Provide the (x, y) coordinate of the cell's center where the given text is located.  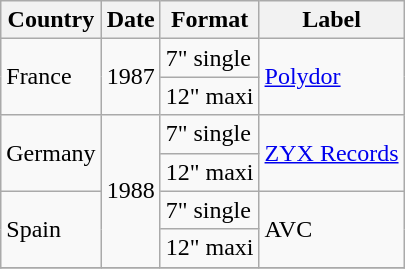
1987 (130, 77)
Germany (51, 153)
ZYX Records (332, 153)
Polydor (332, 77)
Country (51, 20)
Date (130, 20)
Format (210, 20)
1988 (130, 191)
AVC (332, 229)
Label (332, 20)
Spain (51, 229)
France (51, 77)
